For the text-containing cell, return its midpoint in [X, Y] coordinate format. 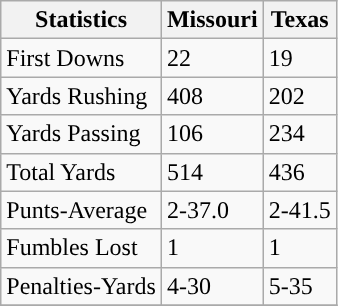
4-30 [212, 286]
Statistics [82, 20]
Penalties-Yards [82, 286]
First Downs [82, 58]
19 [300, 58]
234 [300, 134]
514 [212, 172]
22 [212, 58]
408 [212, 96]
Punts-Average [82, 210]
106 [212, 134]
Yards Rushing [82, 96]
Texas [300, 20]
Yards Passing [82, 134]
Total Yards [82, 172]
202 [300, 96]
5-35 [300, 286]
Fumbles Lost [82, 248]
Missouri [212, 20]
2-41.5 [300, 210]
436 [300, 172]
2-37.0 [212, 210]
